Extract the (x, y) coordinate from the center of the cell holding the provided text.  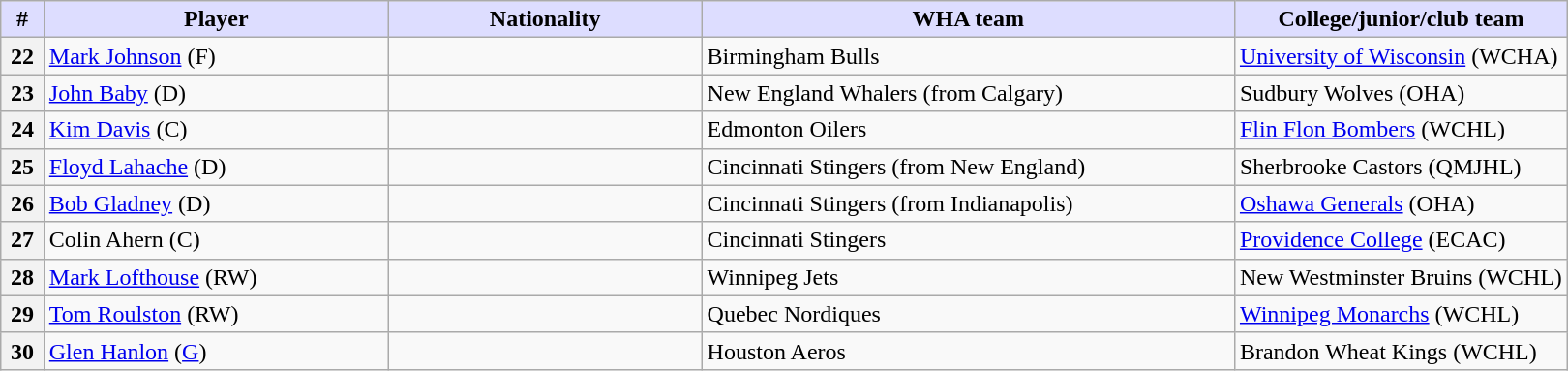
College/junior/club team (1401, 19)
Player (216, 19)
Quebec Nordiques (968, 314)
Mark Johnson (F) (216, 56)
Cincinnati Stingers (from Indianapolis) (968, 203)
28 (23, 277)
Colin Ahern (C) (216, 240)
Sudbury Wolves (OHA) (1401, 93)
Cincinnati Stingers (from New England) (968, 167)
Cincinnati Stingers (968, 240)
Providence College (ECAC) (1401, 240)
New Westminster Bruins (WCHL) (1401, 277)
23 (23, 93)
Birmingham Bulls (968, 56)
New England Whalers (from Calgary) (968, 93)
Kim Davis (C) (216, 130)
27 (23, 240)
30 (23, 351)
Winnipeg Jets (968, 277)
Tom Roulston (RW) (216, 314)
Floyd Lahache (D) (216, 167)
Bob Gladney (D) (216, 203)
Sherbrooke Castors (QMJHL) (1401, 167)
26 (23, 203)
Edmonton Oilers (968, 130)
22 (23, 56)
Mark Lofthouse (RW) (216, 277)
# (23, 19)
Brandon Wheat Kings (WCHL) (1401, 351)
Nationality (545, 19)
24 (23, 130)
29 (23, 314)
University of Wisconsin (WCHA) (1401, 56)
Houston Aeros (968, 351)
Flin Flon Bombers (WCHL) (1401, 130)
Glen Hanlon (G) (216, 351)
Winnipeg Monarchs (WCHL) (1401, 314)
25 (23, 167)
Oshawa Generals (OHA) (1401, 203)
WHA team (968, 19)
John Baby (D) (216, 93)
